Determine the [X, Y] coordinate at the center of the cell enclosing the given text.  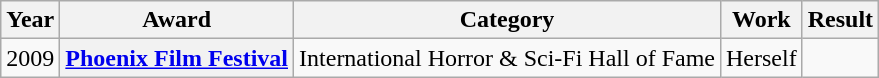
Award [177, 20]
Herself [761, 58]
Work [761, 20]
Phoenix Film Festival [177, 58]
Category [508, 20]
2009 [30, 58]
Result [840, 20]
International Horror & Sci-Fi Hall of Fame [508, 58]
Year [30, 20]
